Locate the cell with the specified text and output its [X, Y] center coordinate. 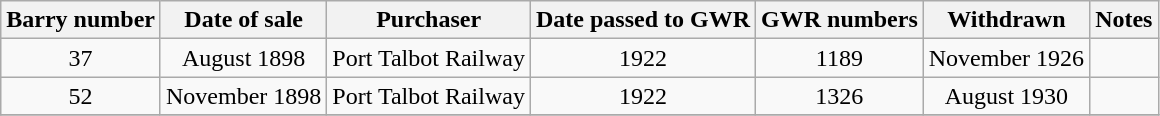
Date of sale [243, 20]
Barry number [81, 20]
Date passed to GWR [642, 20]
August 1930 [1006, 96]
37 [81, 58]
1189 [840, 58]
1326 [840, 96]
Withdrawn [1006, 20]
August 1898 [243, 58]
Notes [1124, 20]
November 1926 [1006, 58]
November 1898 [243, 96]
52 [81, 96]
Purchaser [429, 20]
GWR numbers [840, 20]
